From the cell containing the given text, extract its center point as (x, y) coordinate. 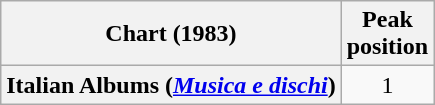
1 (387, 85)
Italian Albums (Musica e dischi) (171, 85)
Chart (1983) (171, 34)
Peakposition (387, 34)
